Return (X, Y) of the center of cell containing provided text 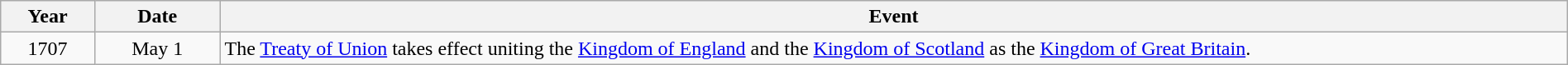
Year (48, 17)
The Treaty of Union takes effect uniting the Kingdom of England and the Kingdom of Scotland as the Kingdom of Great Britain. (893, 48)
Event (893, 17)
May 1 (157, 48)
Date (157, 17)
1707 (48, 48)
